Return the (x, y) coordinate for the center point of the cell that contains the specified text.  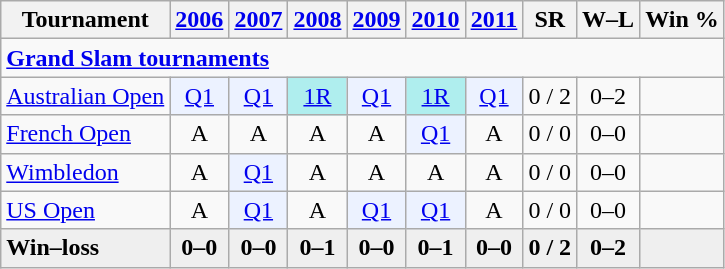
French Open (86, 134)
2008 (318, 20)
Australian Open (86, 96)
Tournament (86, 20)
2009 (376, 20)
SR (550, 20)
Win–loss (86, 248)
2007 (258, 20)
2011 (494, 20)
Win % (682, 20)
US Open (86, 210)
2006 (200, 20)
2010 (436, 20)
W–L (608, 20)
Grand Slam tournaments (363, 58)
Wimbledon (86, 172)
